Identify which cell holds the provided text, then report its [X, Y] central coordinate. 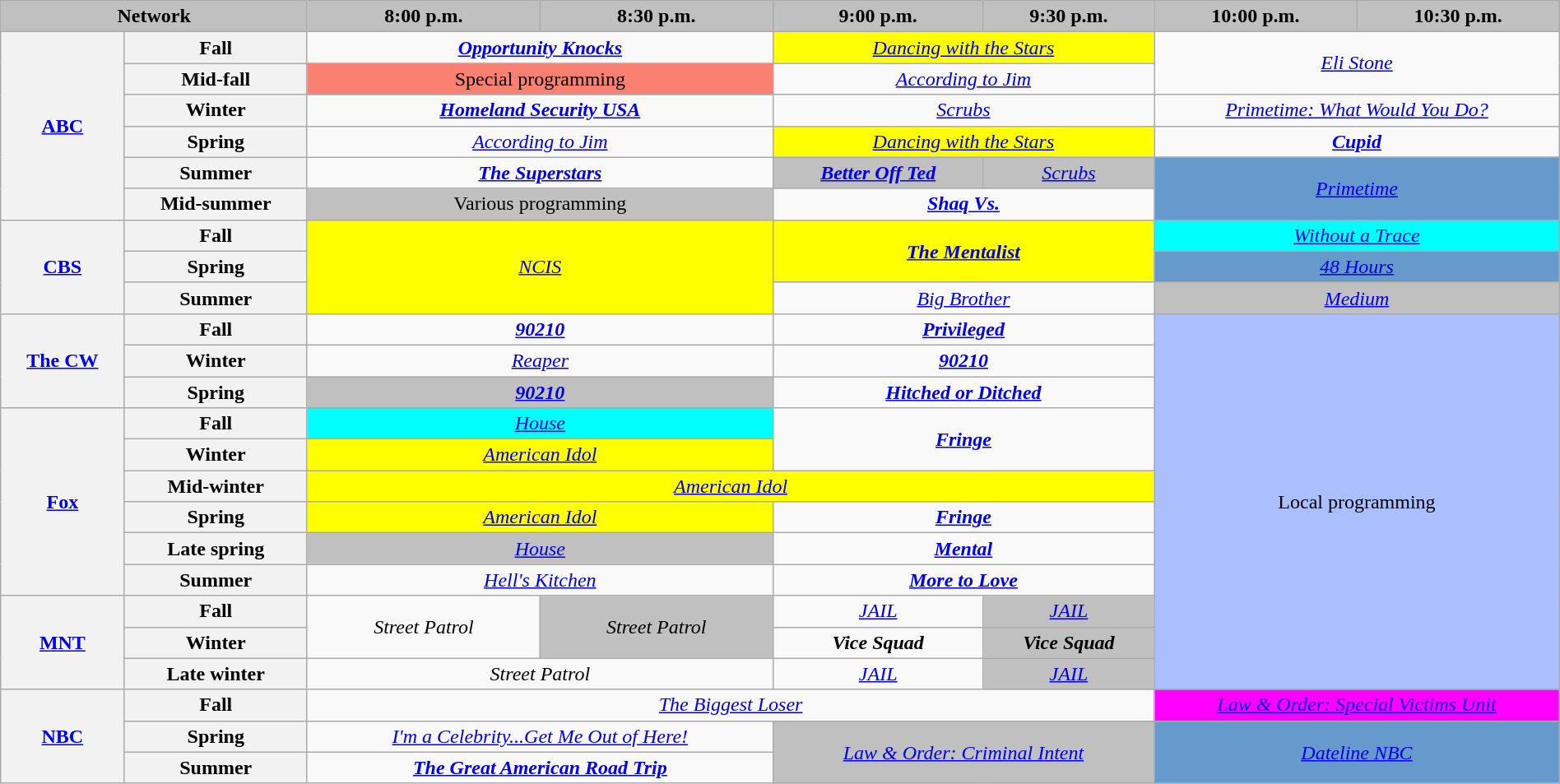
Opportunity Knocks [540, 48]
Network [155, 16]
9:00 p.m. [878, 16]
Law & Order: Special Victims Unit [1358, 705]
Hell's Kitchen [540, 580]
Better Off Ted [878, 173]
CBS [63, 267]
The Biggest Loser [731, 705]
Primetime [1358, 188]
The CW [63, 360]
Dateline NBC [1358, 752]
10:30 p.m. [1458, 16]
ABC [63, 126]
NCIS [540, 267]
48 Hours [1358, 267]
Late spring [216, 549]
Mid-fall [216, 79]
Mental [963, 549]
Various programming [540, 204]
Late winter [216, 674]
I'm a Celebrity...Get Me Out of Here! [540, 736]
Cupid [1358, 141]
Without a Trace [1358, 235]
Fox [63, 502]
Homeland Security USA [540, 110]
The Great American Road Trip [540, 768]
Reaper [540, 360]
Local programming [1358, 502]
Big Brother [963, 298]
The Superstars [540, 173]
Medium [1358, 298]
NBC [63, 736]
8:30 p.m. [657, 16]
Law & Order: Criminal Intent [963, 752]
Privileged [963, 329]
More to Love [963, 580]
10:00 p.m. [1256, 16]
9:30 p.m. [1069, 16]
MNT [63, 643]
Mid-summer [216, 204]
8:00 p.m. [423, 16]
Shaq Vs. [963, 204]
Eli Stone [1358, 63]
Special programming [540, 79]
The Mentalist [963, 251]
Mid-winter [216, 486]
Primetime: What Would You Do? [1358, 110]
Hitched or Ditched [963, 392]
